Provide the (x, y) coordinate of the cell's center where the given text is located.  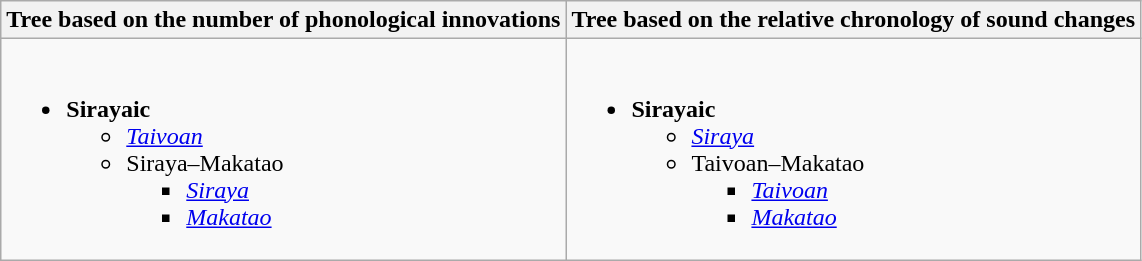
Tree based on the relative chronology of sound changes (854, 20)
SirayaicTaivoanSiraya–MakataoSirayaMakatao (284, 150)
Tree based on the number of phonological innovations (284, 20)
SirayaicSirayaTaivoan–MakataoTaivoanMakatao (854, 150)
